Capture the cell that displays the provided text and extract its (x, y) central coordinate. 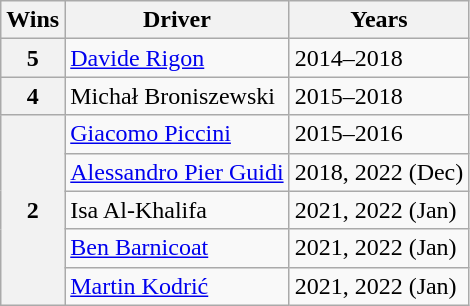
Isa Al-Khalifa (177, 210)
4 (33, 96)
Martin Kodrić (177, 286)
Davide Rigon (177, 58)
2015–2018 (379, 96)
Wins (33, 20)
2 (33, 210)
2015–2016 (379, 134)
Ben Barnicoat (177, 248)
Alessandro Pier Guidi (177, 172)
Michał Broniszewski (177, 96)
5 (33, 58)
2018, 2022 (Dec) (379, 172)
Years (379, 20)
2014–2018 (379, 58)
Driver (177, 20)
Giacomo Piccini (177, 134)
